From the cell containing the given text, extract its center point as [x, y] coordinate. 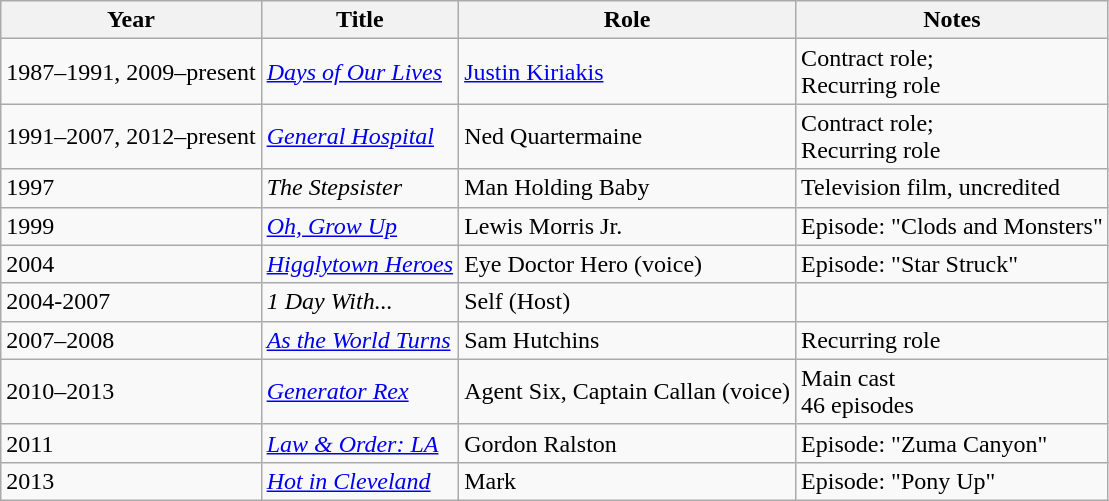
Sam Hutchins [628, 340]
2004-2007 [131, 302]
Justin Kiriakis [628, 72]
1991–2007, 2012–present [131, 136]
1999 [131, 226]
Man Holding Baby [628, 188]
Episode: "Zuma Canyon" [952, 443]
Eye Doctor Hero (voice) [628, 264]
Ned Quartermaine [628, 136]
1997 [131, 188]
2011 [131, 443]
2010–2013 [131, 392]
Generator Rex [360, 392]
Agent Six, Captain Callan (voice) [628, 392]
Role [628, 20]
Lewis Morris Jr. [628, 226]
2004 [131, 264]
Title [360, 20]
Hot in Cleveland [360, 481]
General Hospital [360, 136]
Notes [952, 20]
Oh, Grow Up [360, 226]
Days of Our Lives [360, 72]
Main cast46 episodes [952, 392]
Recurring role [952, 340]
Year [131, 20]
Episode: "Star Struck" [952, 264]
The Stepsister [360, 188]
Law & Order: LA [360, 443]
Mark [628, 481]
Television film, uncredited [952, 188]
Episode: "Pony Up" [952, 481]
Gordon Ralston [628, 443]
Episode: "Clods and Monsters" [952, 226]
2007–2008 [131, 340]
2013 [131, 481]
1 Day With... [360, 302]
Higglytown Heroes [360, 264]
1987–1991, 2009–present [131, 72]
Self (Host) [628, 302]
As the World Turns [360, 340]
